Extract the [X, Y] coordinate from the center of the cell holding the provided text.  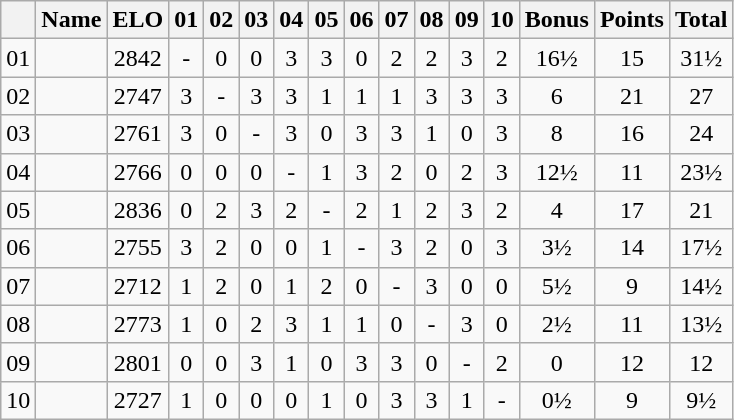
23½ [701, 172]
16½ [556, 58]
6 [556, 96]
3½ [556, 248]
Points [632, 20]
Bonus [556, 20]
27 [701, 96]
17½ [701, 248]
17 [632, 210]
2727 [138, 400]
2842 [138, 58]
2801 [138, 362]
8 [556, 134]
2755 [138, 248]
13½ [701, 324]
ELO [138, 20]
31½ [701, 58]
0½ [556, 400]
15 [632, 58]
2766 [138, 172]
14½ [701, 286]
12½ [556, 172]
2773 [138, 324]
9½ [701, 400]
14 [632, 248]
2836 [138, 210]
Total [701, 20]
Name [72, 20]
16 [632, 134]
2½ [556, 324]
24 [701, 134]
2712 [138, 286]
5½ [556, 286]
2761 [138, 134]
2747 [138, 96]
4 [556, 210]
